Scan for the cell matching the given text and deliver its (X, Y) coordinate at center. 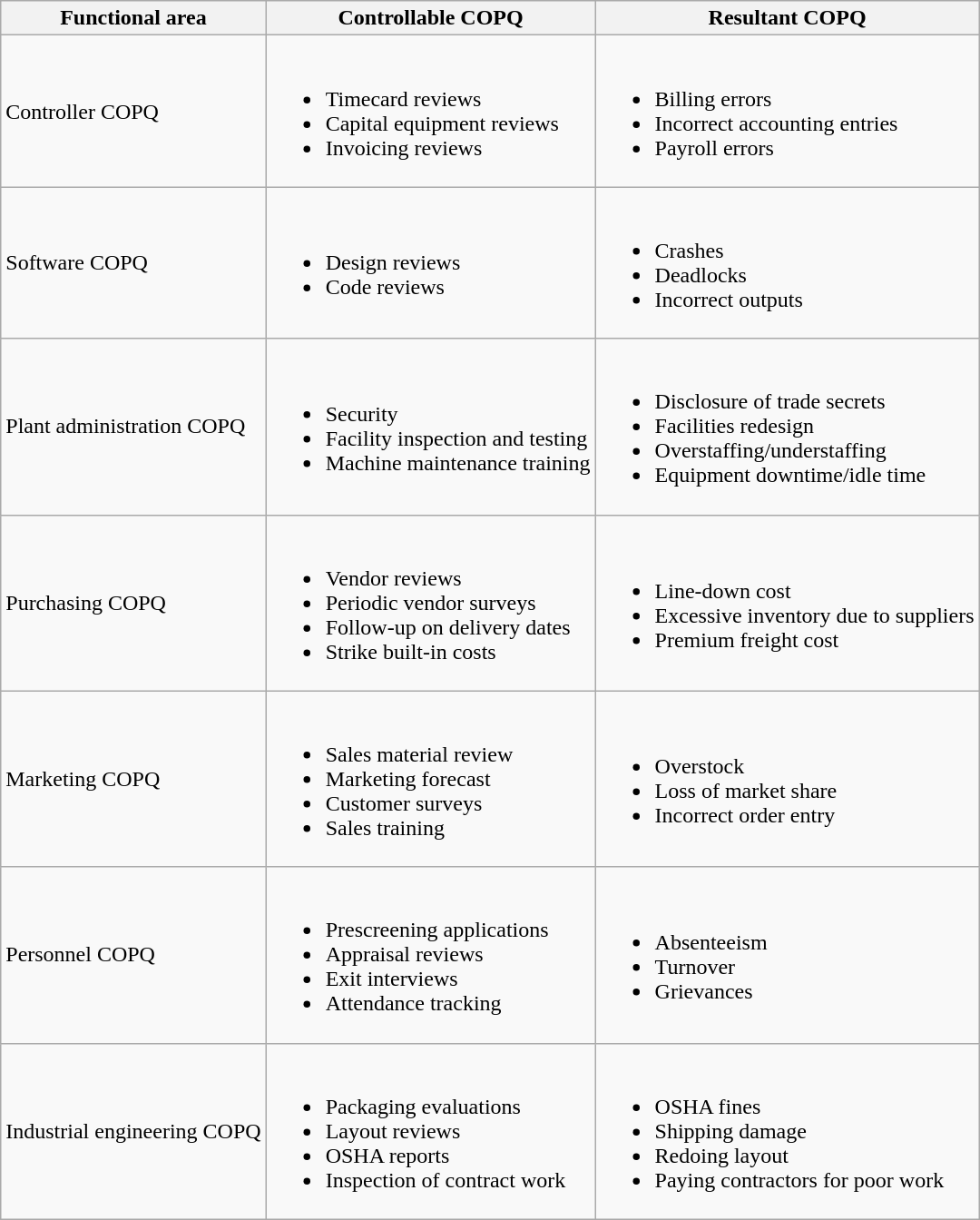
Software COPQ (133, 263)
Functional area (133, 18)
SecurityFacility inspection and testingMachine maintenance training (430, 427)
Design reviewsCode reviews (430, 263)
Industrial engineering COPQ (133, 1131)
OverstockLoss of market shareIncorrect order entry (788, 779)
Disclosure of trade secretsFacilities redesignOverstaffing/understaffingEquipment downtime/idle time (788, 427)
Controller COPQ (133, 111)
Personnel COPQ (133, 955)
Packaging evaluationsLayout reviewsOSHA reportsInspection of contract work (430, 1131)
Billing errorsIncorrect accounting entriesPayroll errors (788, 111)
OSHA finesShipping damageRedoing layoutPaying contractors for poor work (788, 1131)
CrashesDeadlocksIncorrect outputs (788, 263)
Timecard reviewsCapital equipment reviewsInvoicing reviews (430, 111)
Line-down costExcessive inventory due to suppliersPremium freight cost (788, 603)
Prescreening applicationsAppraisal reviewsExit interviewsAttendance tracking (430, 955)
Controllable COPQ (430, 18)
Plant administration COPQ (133, 427)
Purchasing COPQ (133, 603)
Sales material reviewMarketing forecastCustomer surveysSales training (430, 779)
Resultant COPQ (788, 18)
AbsenteeismTurnoverGrievances (788, 955)
Marketing COPQ (133, 779)
Vendor reviewsPeriodic vendor surveysFollow-up on delivery datesStrike built-in costs (430, 603)
